Extract the (X, Y) coordinate from the center of the cell holding the provided text.  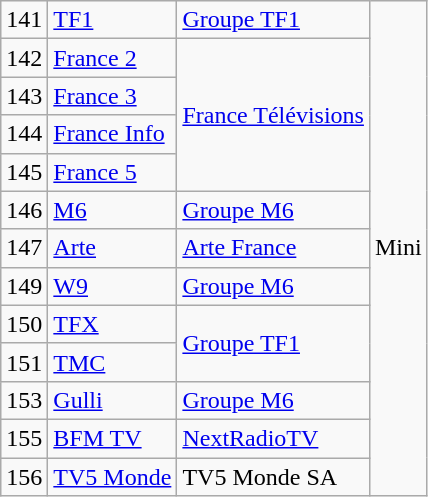
Arte France (274, 248)
143 (24, 96)
Mini (398, 248)
France 2 (112, 58)
141 (24, 20)
BFM TV (112, 438)
M6 (112, 210)
Arte (112, 248)
TV5 Monde SA (274, 477)
142 (24, 58)
151 (24, 362)
150 (24, 324)
France Info (112, 134)
156 (24, 477)
144 (24, 134)
TMC (112, 362)
155 (24, 438)
TF1 (112, 20)
149 (24, 286)
145 (24, 172)
NextRadioTV (274, 438)
France Télévisions (274, 115)
146 (24, 210)
TV5 Monde (112, 477)
W9 (112, 286)
Gulli (112, 400)
153 (24, 400)
France 5 (112, 172)
TFX (112, 324)
France 3 (112, 96)
147 (24, 248)
